Pinpoint the cell where the given text exists, returning its [X, Y] midpoint coordinate. 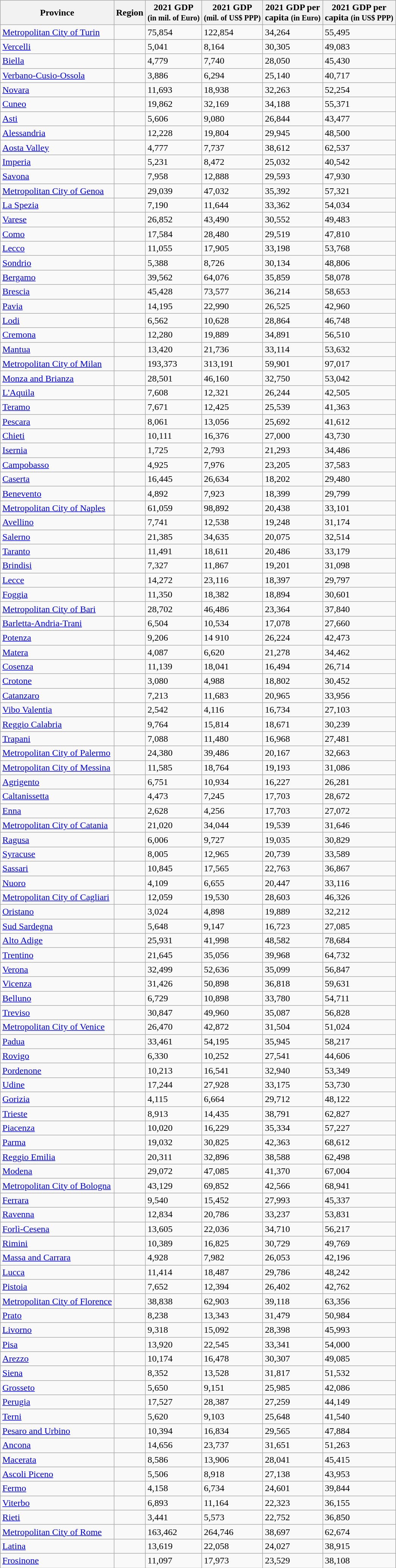
53,042 [359, 378]
31,651 [293, 1445]
16,723 [293, 926]
9,318 [173, 1330]
29,786 [293, 1272]
19,248 [293, 522]
18,202 [293, 479]
53,349 [359, 1070]
11,585 [173, 768]
7,608 [173, 392]
16,376 [232, 436]
10,252 [232, 1056]
50,898 [232, 984]
L'Aquila [57, 392]
20,739 [293, 854]
58,078 [359, 277]
27,103 [359, 710]
54,195 [232, 1041]
Matera [57, 652]
28,480 [232, 234]
Pordenone [57, 1070]
6,294 [232, 75]
46,748 [359, 320]
59,631 [359, 984]
54,000 [359, 1344]
10,394 [173, 1431]
31,504 [293, 1027]
Metropolitan City of Cagliari [57, 897]
64,732 [359, 955]
2021 GDP(in mil. of Euro) [173, 13]
Fermo [57, 1488]
78,684 [359, 941]
11,139 [173, 667]
38,791 [293, 1113]
29,593 [293, 176]
49,960 [232, 1013]
24,027 [293, 1546]
Metropolitan City of Naples [57, 508]
10,534 [232, 623]
25,985 [293, 1388]
31,098 [359, 566]
2,542 [173, 710]
Foggia [57, 594]
21,020 [173, 825]
163,462 [173, 1532]
Arezzo [57, 1359]
31,174 [359, 522]
Teramo [57, 407]
11,693 [173, 90]
Lecce [57, 580]
6,562 [173, 320]
16,227 [293, 782]
24,601 [293, 1488]
67,004 [359, 1171]
10,020 [173, 1128]
4,087 [173, 652]
Alto Adige [57, 941]
37,583 [359, 465]
28,672 [359, 796]
54,034 [359, 205]
Asti [57, 119]
8,005 [173, 854]
26,852 [173, 220]
50,984 [359, 1315]
Imperia [57, 162]
8,061 [173, 422]
62,903 [232, 1301]
Avellino [57, 522]
14 910 [232, 638]
41,612 [359, 422]
10,934 [232, 782]
21,645 [173, 955]
22,763 [293, 868]
12,834 [173, 1215]
Metropolitan City of Venice [57, 1027]
7,958 [173, 176]
6,006 [173, 839]
40,717 [359, 75]
29,945 [293, 133]
22,545 [232, 1344]
19,193 [293, 768]
3,024 [173, 912]
6,734 [232, 1488]
Terni [57, 1416]
44,606 [359, 1056]
2021 GDP percapita (in Euro) [293, 13]
28,864 [293, 320]
73,577 [232, 292]
62,537 [359, 147]
5,506 [173, 1474]
57,321 [359, 191]
45,993 [359, 1330]
62,674 [359, 1532]
37,840 [359, 609]
Lodi [57, 320]
40,542 [359, 162]
47,884 [359, 1431]
23,529 [293, 1560]
48,122 [359, 1099]
25,931 [173, 941]
8,726 [232, 263]
31,479 [293, 1315]
39,118 [293, 1301]
38,915 [359, 1546]
Sud Sardegna [57, 926]
Ravenna [57, 1215]
7,652 [173, 1287]
20,965 [293, 696]
49,483 [359, 220]
Metropolitan City of Rome [57, 1532]
41,370 [293, 1171]
3,080 [173, 681]
12,538 [232, 522]
6,751 [173, 782]
35,099 [293, 969]
Reggio Calabria [57, 724]
17,565 [232, 868]
7,923 [232, 494]
17,584 [173, 234]
7,190 [173, 205]
41,540 [359, 1416]
29,799 [359, 494]
32,896 [232, 1157]
17,527 [173, 1402]
16,478 [232, 1359]
10,898 [232, 998]
48,500 [359, 133]
15,092 [232, 1330]
Latina [57, 1546]
Vicenza [57, 984]
Metropolitan City of Palermo [57, 753]
Treviso [57, 1013]
Syracuse [57, 854]
13,343 [232, 1315]
8,913 [173, 1113]
Salerno [57, 537]
41,363 [359, 407]
Metropolitan City of Genoa [57, 191]
43,953 [359, 1474]
29,480 [359, 479]
11,867 [232, 566]
27,000 [293, 436]
20,438 [293, 508]
13,906 [232, 1460]
1,725 [173, 450]
33,114 [293, 349]
Vercelli [57, 47]
20,486 [293, 551]
19,035 [293, 839]
56,828 [359, 1013]
Sondrio [57, 263]
Lecco [57, 249]
Sassari [57, 868]
Perugia [57, 1402]
28,603 [293, 897]
6,620 [232, 652]
30,452 [359, 681]
Cremona [57, 335]
Pavia [57, 306]
30,305 [293, 47]
9,103 [232, 1416]
30,552 [293, 220]
Ancona [57, 1445]
Catanzaro [57, 696]
9,764 [173, 724]
20,447 [293, 883]
32,212 [359, 912]
30,601 [359, 594]
20,786 [232, 1215]
12,394 [232, 1287]
Monza and Brianza [57, 378]
4,473 [173, 796]
4,116 [232, 710]
28,398 [293, 1330]
12,059 [173, 897]
42,762 [359, 1287]
313,191 [232, 364]
Taranto [57, 551]
Pistoia [57, 1287]
49,769 [359, 1243]
20,311 [173, 1157]
33,780 [293, 998]
30,134 [293, 263]
11,164 [232, 1503]
Siena [57, 1373]
19,862 [173, 104]
23,737 [232, 1445]
Oristano [57, 912]
25,140 [293, 75]
46,486 [232, 609]
32,663 [359, 753]
48,582 [293, 941]
53,730 [359, 1085]
33,589 [359, 854]
52,254 [359, 90]
11,414 [173, 1272]
Piacenza [57, 1128]
29,565 [293, 1431]
Belluno [57, 998]
21,736 [232, 349]
27,993 [293, 1200]
27,541 [293, 1056]
14,656 [173, 1445]
Biella [57, 61]
34,891 [293, 335]
Ragusa [57, 839]
26,281 [359, 782]
5,650 [173, 1388]
Parma [57, 1143]
29,039 [173, 191]
35,334 [293, 1128]
56,847 [359, 969]
Vibo Valentia [57, 710]
53,831 [359, 1215]
56,510 [359, 335]
29,519 [293, 234]
45,430 [359, 61]
3,886 [173, 75]
18,041 [232, 667]
35,056 [232, 955]
34,462 [359, 652]
Campobasso [57, 465]
18,382 [232, 594]
Region [130, 13]
Agrigento [57, 782]
12,280 [173, 335]
Massa and Carrara [57, 1258]
52,636 [232, 969]
19,530 [232, 897]
6,729 [173, 998]
68,941 [359, 1186]
Trapani [57, 739]
34,264 [293, 32]
8,918 [232, 1474]
11,683 [232, 696]
33,175 [293, 1085]
30,825 [232, 1143]
4,892 [173, 494]
31,817 [293, 1373]
Bergamo [57, 277]
49,085 [359, 1359]
18,802 [293, 681]
2021 GDP(mil. of US$ PPP) [232, 13]
Reggio Emilia [57, 1157]
19,032 [173, 1143]
8,352 [173, 1373]
62,498 [359, 1157]
15,452 [232, 1200]
17,078 [293, 623]
23,205 [293, 465]
36,214 [293, 292]
29,797 [359, 580]
39,968 [293, 955]
43,490 [232, 220]
16,825 [232, 1243]
20,075 [293, 537]
16,968 [293, 739]
15,814 [232, 724]
4,256 [232, 811]
Padua [57, 1041]
48,806 [359, 263]
Metropolitan City of Bologna [57, 1186]
98,892 [232, 508]
28,501 [173, 378]
13,920 [173, 1344]
42,505 [359, 392]
Province [57, 13]
122,854 [232, 32]
27,481 [359, 739]
38,838 [173, 1301]
16,541 [232, 1070]
51,024 [359, 1027]
Gorizia [57, 1099]
9,151 [232, 1388]
18,487 [232, 1272]
11,097 [173, 1560]
7,740 [232, 61]
30,729 [293, 1243]
22,990 [232, 306]
69,852 [232, 1186]
Mantua [57, 349]
5,388 [173, 263]
33,198 [293, 249]
Como [57, 234]
8,164 [232, 47]
18,399 [293, 494]
La Spezia [57, 205]
Brescia [57, 292]
Verona [57, 969]
32,940 [293, 1070]
21,278 [293, 652]
4,925 [173, 465]
33,956 [359, 696]
Rovigo [57, 1056]
34,635 [232, 537]
32,514 [359, 537]
7,741 [173, 522]
26,244 [293, 392]
25,032 [293, 162]
58,217 [359, 1041]
43,129 [173, 1186]
25,648 [293, 1416]
42,872 [232, 1027]
25,539 [293, 407]
35,945 [293, 1041]
6,893 [173, 1503]
7,245 [232, 796]
7,327 [173, 566]
11,350 [173, 594]
68,612 [359, 1143]
5,648 [173, 926]
7,737 [232, 147]
Verbano-Cusio-Ossola [57, 75]
7,213 [173, 696]
42,566 [293, 1186]
44,149 [359, 1402]
31,646 [359, 825]
Forlì-Cesena [57, 1229]
18,764 [232, 768]
Nuoro [57, 883]
97,017 [359, 364]
42,086 [359, 1388]
38,108 [359, 1560]
30,847 [173, 1013]
21,293 [293, 450]
26,224 [293, 638]
39,562 [173, 277]
18,611 [232, 551]
2,793 [232, 450]
75,854 [173, 32]
13,420 [173, 349]
5,620 [173, 1416]
27,138 [293, 1474]
20,167 [293, 753]
29,072 [173, 1171]
33,341 [293, 1344]
29,712 [293, 1099]
8,238 [173, 1315]
4,115 [173, 1099]
17,905 [232, 249]
5,606 [173, 119]
Ferrara [57, 1200]
Trieste [57, 1113]
38,612 [293, 147]
16,494 [293, 667]
264,746 [232, 1532]
Potenza [57, 638]
35,087 [293, 1013]
Lucca [57, 1272]
36,850 [359, 1517]
Aosta Valley [57, 147]
Metropolitan City of Catania [57, 825]
193,373 [173, 364]
57,227 [359, 1128]
47,930 [359, 176]
13,619 [173, 1546]
27,259 [293, 1402]
Macerata [57, 1460]
5,573 [232, 1517]
10,628 [232, 320]
23,116 [232, 580]
59,901 [293, 364]
9,147 [232, 926]
16,734 [293, 710]
19,201 [293, 566]
34,044 [232, 825]
35,859 [293, 277]
64,076 [232, 277]
26,844 [293, 119]
10,213 [173, 1070]
13,056 [232, 422]
28,050 [293, 61]
Pescara [57, 422]
6,664 [232, 1099]
11,491 [173, 551]
35,392 [293, 191]
4,988 [232, 681]
14,435 [232, 1113]
42,473 [359, 638]
27,928 [232, 1085]
26,714 [359, 667]
17,244 [173, 1085]
18,938 [232, 90]
12,228 [173, 133]
Viterbo [57, 1503]
4,928 [173, 1258]
8,586 [173, 1460]
53,768 [359, 249]
30,239 [359, 724]
Pisa [57, 1344]
38,588 [293, 1157]
22,323 [293, 1503]
39,844 [359, 1488]
38,697 [293, 1532]
Metropolitan City of Bari [57, 609]
27,660 [359, 623]
Prato [57, 1315]
12,321 [232, 392]
19,804 [232, 133]
9,540 [173, 1200]
61,059 [173, 508]
26,634 [232, 479]
51,532 [359, 1373]
6,655 [232, 883]
17,973 [232, 1560]
Livorno [57, 1330]
48,242 [359, 1272]
22,058 [232, 1546]
25,692 [293, 422]
45,428 [173, 292]
Udine [57, 1085]
51,263 [359, 1445]
Metropolitan City of Messina [57, 768]
12,965 [232, 854]
Ascoli Piceno [57, 1474]
13,528 [232, 1373]
18,671 [293, 724]
33,237 [293, 1215]
41,998 [232, 941]
7,982 [232, 1258]
28,702 [173, 609]
26,402 [293, 1287]
18,397 [293, 580]
Benevento [57, 494]
7,088 [173, 739]
27,085 [359, 926]
Caltanissetta [57, 796]
63,356 [359, 1301]
26,053 [293, 1258]
Cuneo [57, 104]
22,752 [293, 1517]
54,711 [359, 998]
Crotone [57, 681]
Enna [57, 811]
19,539 [293, 825]
32,169 [232, 104]
33,101 [359, 508]
36,818 [293, 984]
7,671 [173, 407]
Savona [57, 176]
28,041 [293, 1460]
47,085 [232, 1171]
10,111 [173, 436]
31,086 [359, 768]
3,441 [173, 1517]
Cosenza [57, 667]
Varese [57, 220]
33,362 [293, 205]
14,272 [173, 580]
21,385 [173, 537]
Metropolitan City of Turin [57, 32]
42,363 [293, 1143]
55,371 [359, 104]
23,364 [293, 609]
Novara [57, 90]
33,179 [359, 551]
33,461 [173, 1041]
12,425 [232, 407]
34,188 [293, 104]
42,960 [359, 306]
2,628 [173, 811]
Rimini [57, 1243]
62,827 [359, 1113]
43,477 [359, 119]
Trentino [57, 955]
11,055 [173, 249]
26,470 [173, 1027]
4,777 [173, 147]
4,158 [173, 1488]
33,116 [359, 883]
Frosinone [57, 1560]
53,632 [359, 349]
34,486 [359, 450]
36,867 [359, 868]
31,426 [173, 984]
4,898 [232, 912]
Pesaro and Urbino [57, 1431]
Metropolitan City of Florence [57, 1301]
30,307 [293, 1359]
9,206 [173, 638]
16,834 [232, 1431]
5,041 [173, 47]
Caserta [57, 479]
34,710 [293, 1229]
58,653 [359, 292]
10,845 [173, 868]
32,263 [293, 90]
24,380 [173, 753]
46,326 [359, 897]
Alessandria [57, 133]
14,195 [173, 306]
16,445 [173, 479]
7,976 [232, 465]
10,174 [173, 1359]
4,109 [173, 883]
11,644 [232, 205]
27,072 [359, 811]
55,495 [359, 32]
49,083 [359, 47]
13,605 [173, 1229]
43,730 [359, 436]
16,229 [232, 1128]
47,810 [359, 234]
Metropolitan City of Milan [57, 364]
12,888 [232, 176]
30,829 [359, 839]
47,032 [232, 191]
2021 GDP percapita (in US$ PPP) [359, 13]
56,217 [359, 1229]
Barletta-Andria-Trani [57, 623]
46,160 [232, 378]
42,196 [359, 1258]
45,415 [359, 1460]
Isernia [57, 450]
22,036 [232, 1229]
36,155 [359, 1503]
Chieti [57, 436]
Rieti [57, 1517]
9,727 [232, 839]
Brindisi [57, 566]
9,080 [232, 119]
18,894 [293, 594]
32,750 [293, 378]
6,330 [173, 1056]
5,231 [173, 162]
32,499 [173, 969]
8,472 [232, 162]
39,486 [232, 753]
11,480 [232, 739]
28,387 [232, 1402]
Modena [57, 1171]
45,337 [359, 1200]
26,525 [293, 306]
4,779 [173, 61]
10,389 [173, 1243]
Grosseto [57, 1388]
6,504 [173, 623]
